Extract the [x, y] coordinate from the center of the cell holding the provided text.  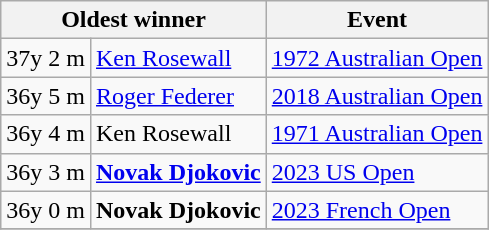
37y 2 m [46, 58]
2018 Australian Open [377, 96]
36y 3 m [46, 172]
2023 US Open [377, 172]
36y 5 m [46, 96]
36y 4 m [46, 134]
1972 Australian Open [377, 58]
2023 French Open [377, 210]
1971 Australian Open [377, 134]
36y 0 m [46, 210]
Oldest winner [134, 20]
Event [377, 20]
Roger Federer [178, 96]
